Extract the (X, Y) coordinate from the center of the cell holding the provided text.  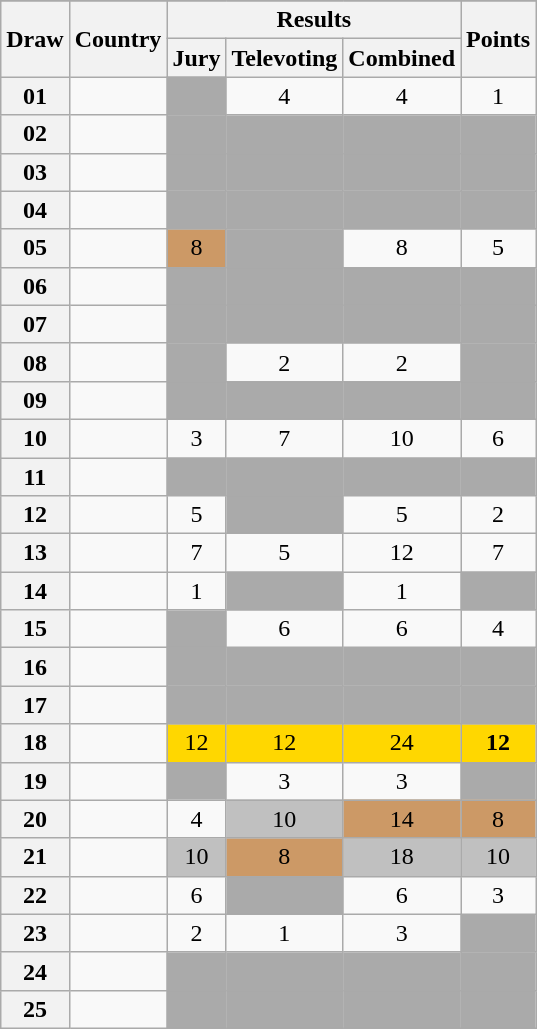
23 (35, 933)
15 (35, 629)
03 (35, 172)
06 (35, 286)
Televoting (284, 58)
17 (35, 705)
Draw (35, 39)
02 (35, 134)
Results (314, 20)
Jury (196, 58)
16 (35, 667)
Points (498, 39)
11 (35, 477)
01 (35, 96)
09 (35, 400)
25 (35, 1009)
20 (35, 819)
07 (35, 324)
05 (35, 248)
Country (118, 39)
19 (35, 781)
08 (35, 362)
22 (35, 895)
Combined (402, 58)
21 (35, 857)
13 (35, 553)
04 (35, 210)
